Pinpoint the cell where the given text exists, returning its [X, Y] midpoint coordinate. 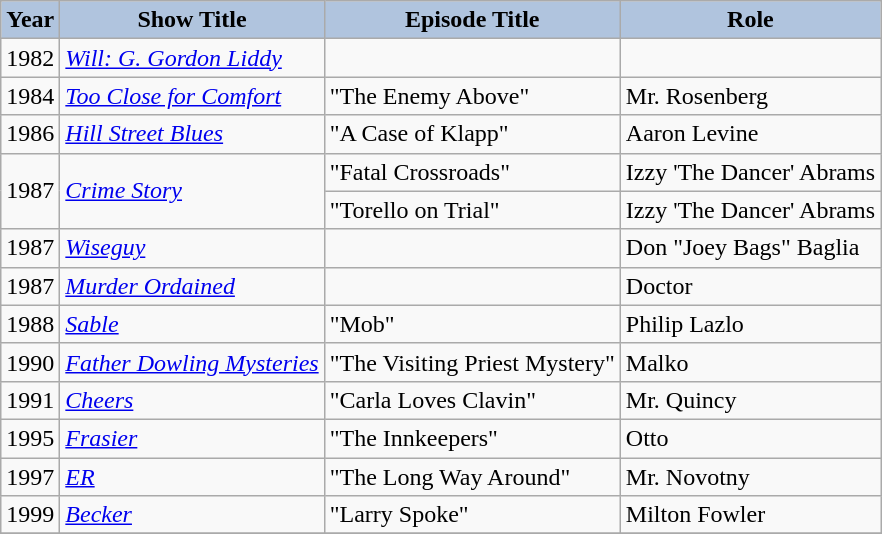
Mr. Rosenberg [750, 96]
Mr. Novotny [750, 477]
Murder Ordained [192, 286]
1988 [30, 324]
"A Case of Klapp" [472, 134]
Malko [750, 362]
"The Enemy Above" [472, 96]
"Mob" [472, 324]
1995 [30, 438]
Mr. Quincy [750, 400]
Hill Street Blues [192, 134]
Milton Fowler [750, 515]
1991 [30, 400]
Will: G. Gordon Liddy [192, 58]
Episode Title [472, 20]
Becker [192, 515]
Crime Story [192, 191]
1986 [30, 134]
Show Title [192, 20]
ER [192, 477]
Too Close for Comfort [192, 96]
Frasier [192, 438]
Aaron Levine [750, 134]
Doctor [750, 286]
"Fatal Crossroads" [472, 172]
"The Long Way Around" [472, 477]
Wiseguy [192, 248]
1990 [30, 362]
Sable [192, 324]
1997 [30, 477]
Cheers [192, 400]
Year [30, 20]
Role [750, 20]
1982 [30, 58]
1999 [30, 515]
Father Dowling Mysteries [192, 362]
Don "Joey Bags" Baglia [750, 248]
"Larry Spoke" [472, 515]
1984 [30, 96]
"Carla Loves Clavin" [472, 400]
"The Innkeepers" [472, 438]
Otto [750, 438]
Philip Lazlo [750, 324]
"The Visiting Priest Mystery" [472, 362]
"Torello on Trial" [472, 210]
